Provide the [X, Y] coordinate of the cell's center where the given text is located.  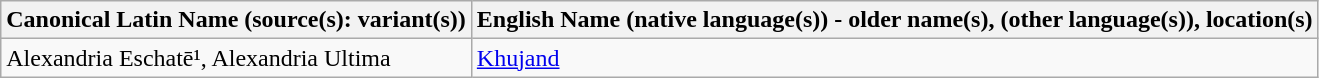
Khujand [894, 58]
English Name (native language(s)) - older name(s), (other language(s)), location(s) [894, 20]
Alexandria Eschatē¹, Alexandria Ultima [236, 58]
Canonical Latin Name (source(s): variant(s)) [236, 20]
